Identify which cell holds the provided text, then report its [x, y] central coordinate. 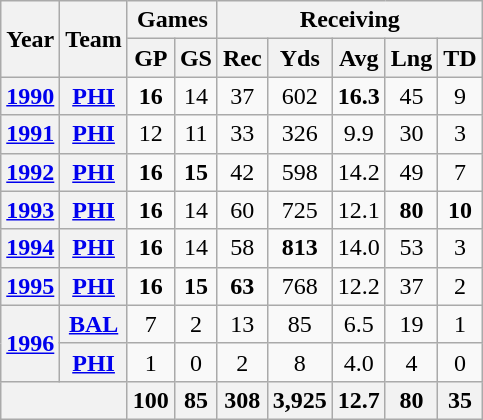
33 [242, 134]
45 [411, 96]
Avg [358, 58]
6.5 [358, 324]
TD [460, 58]
725 [300, 210]
768 [300, 286]
14.2 [358, 172]
13 [242, 324]
GS [196, 58]
12 [150, 134]
58 [242, 248]
60 [242, 210]
Yds [300, 58]
1990 [30, 96]
12.7 [358, 400]
1992 [30, 172]
63 [242, 286]
49 [411, 172]
Games [172, 20]
1995 [30, 286]
4 [411, 362]
602 [300, 96]
326 [300, 134]
19 [411, 324]
Lng [411, 58]
1991 [30, 134]
813 [300, 248]
Receiving [350, 20]
35 [460, 400]
598 [300, 172]
Rec [242, 58]
1994 [30, 248]
16.3 [358, 96]
Year [30, 39]
42 [242, 172]
9 [460, 96]
1993 [30, 210]
Team [94, 39]
8 [300, 362]
12.1 [358, 210]
100 [150, 400]
1996 [30, 343]
4.0 [358, 362]
GP [150, 58]
30 [411, 134]
3,925 [300, 400]
9.9 [358, 134]
11 [196, 134]
BAL [94, 324]
10 [460, 210]
12.2 [358, 286]
14.0 [358, 248]
308 [242, 400]
53 [411, 248]
